Detect which cell encompasses the target text, then output its [x, y] center coordinate. 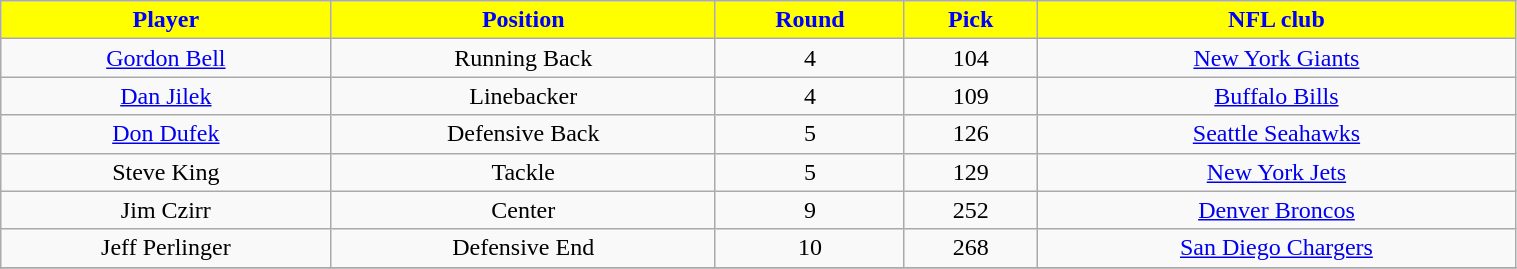
Defensive Back [523, 134]
268 [970, 248]
Buffalo Bills [1276, 96]
Running Back [523, 58]
126 [970, 134]
Jim Czirr [166, 210]
109 [970, 96]
Center [523, 210]
Gordon Bell [166, 58]
Linebacker [523, 96]
Defensive End [523, 248]
New York Jets [1276, 172]
NFL club [1276, 20]
129 [970, 172]
Steve King [166, 172]
Seattle Seahawks [1276, 134]
9 [810, 210]
Dan Jilek [166, 96]
10 [810, 248]
Pick [970, 20]
Player [166, 20]
Don Dufek [166, 134]
Jeff Perlinger [166, 248]
San Diego Chargers [1276, 248]
104 [970, 58]
Tackle [523, 172]
New York Giants [1276, 58]
252 [970, 210]
Round [810, 20]
Denver Broncos [1276, 210]
Position [523, 20]
